From the cell containing the given text, extract its center point as (x, y) coordinate. 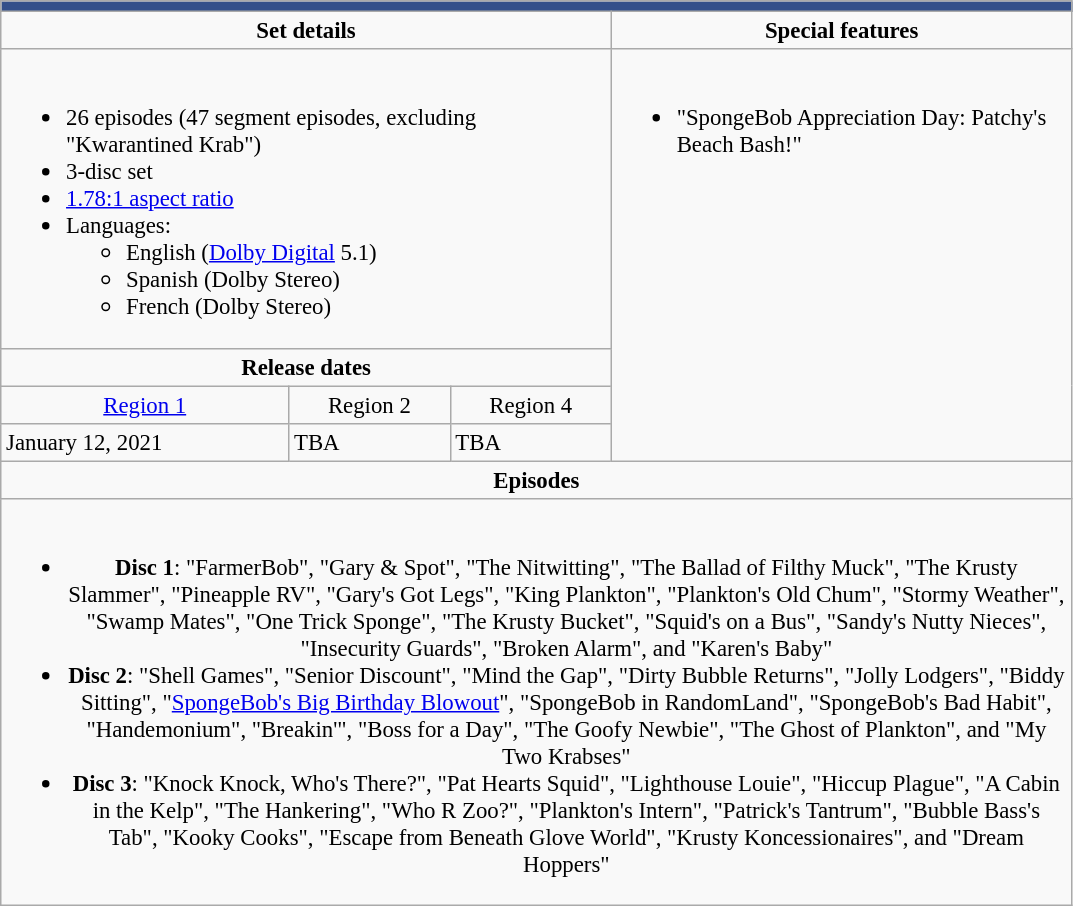
Special features (842, 31)
January 12, 2021 (145, 442)
Region 1 (145, 405)
Region 4 (530, 405)
Set details (306, 31)
Episodes (536, 480)
Release dates (306, 367)
"SpongeBob Appreciation Day: Patchy's Beach Bash!" (842, 255)
Region 2 (370, 405)
